Scan for the cell matching the given text and deliver its (x, y) coordinate at center. 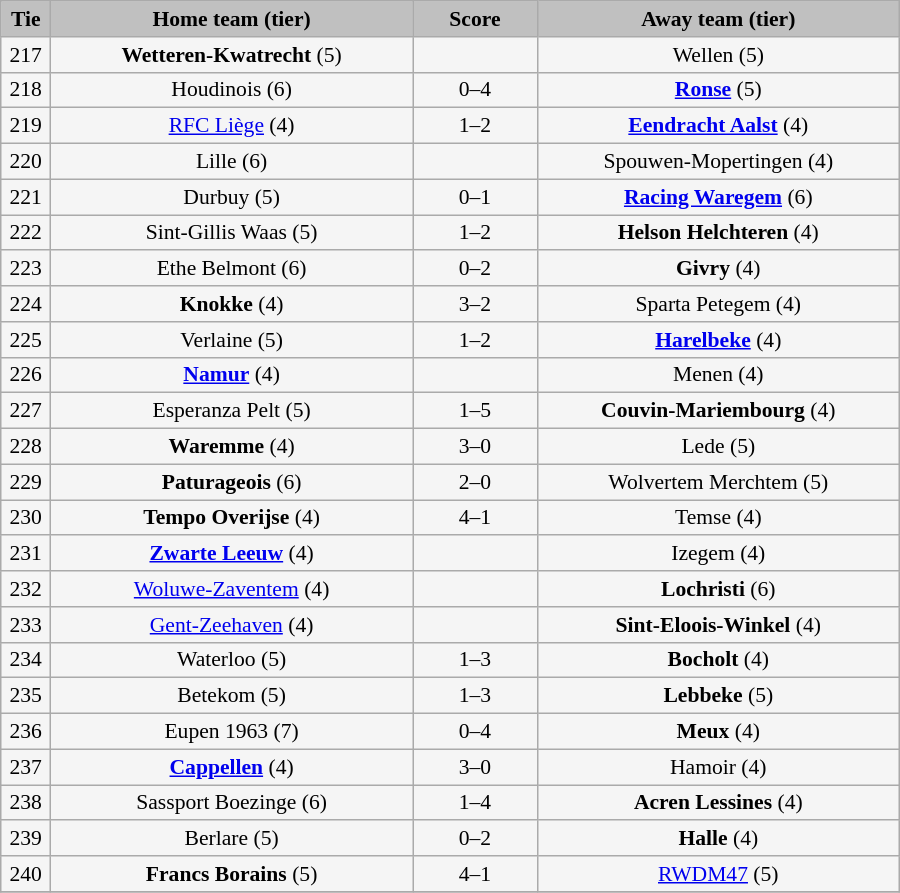
3–2 (476, 304)
Helson Helchteren (4) (718, 233)
Sassport Boezinge (6) (232, 803)
Waremme (4) (232, 447)
225 (26, 340)
238 (26, 803)
240 (26, 874)
1–5 (476, 411)
Wellen (5) (718, 55)
Away team (tier) (718, 19)
Ronse (5) (718, 90)
2–0 (476, 482)
230 (26, 518)
Gent-Zeehaven (4) (232, 625)
228 (26, 447)
Ethe Belmont (6) (232, 269)
Francs Borains (5) (232, 874)
Sint-Eloois-Winkel (4) (718, 625)
Paturageois (6) (232, 482)
Lede (5) (718, 447)
Givry (4) (718, 269)
Temse (4) (718, 518)
239 (26, 839)
Wolvertem Merchtem (5) (718, 482)
219 (26, 126)
Durbuy (5) (232, 197)
Verlaine (5) (232, 340)
Tie (26, 19)
Harelbeke (4) (718, 340)
236 (26, 732)
Houdinois (6) (232, 90)
Woluwe-Zaventem (4) (232, 589)
Acren Lessines (4) (718, 803)
Couvin-Mariembourg (4) (718, 411)
Hamoir (4) (718, 767)
Knokke (4) (232, 304)
Home team (tier) (232, 19)
Spouwen-Mopertingen (4) (718, 162)
Waterloo (5) (232, 660)
Score (476, 19)
Berlare (5) (232, 839)
224 (26, 304)
Lille (6) (232, 162)
Tempo Overijse (4) (232, 518)
Eupen 1963 (7) (232, 732)
1–4 (476, 803)
222 (26, 233)
RWDM47 (5) (718, 874)
223 (26, 269)
Namur (4) (232, 375)
221 (26, 197)
Bocholt (4) (718, 660)
Betekom (5) (232, 696)
233 (26, 625)
237 (26, 767)
Esperanza Pelt (5) (232, 411)
Zwarte Leeuw (4) (232, 554)
226 (26, 375)
RFC Liège (4) (232, 126)
Eendracht Aalst (4) (718, 126)
234 (26, 660)
Sparta Petegem (4) (718, 304)
Sint-Gillis Waas (5) (232, 233)
Lochristi (6) (718, 589)
Wetteren-Kwatrecht (5) (232, 55)
220 (26, 162)
231 (26, 554)
Cappellen (4) (232, 767)
232 (26, 589)
Meux (4) (718, 732)
Halle (4) (718, 839)
Izegem (4) (718, 554)
Menen (4) (718, 375)
217 (26, 55)
227 (26, 411)
229 (26, 482)
0–1 (476, 197)
Lebbeke (5) (718, 696)
218 (26, 90)
235 (26, 696)
Racing Waregem (6) (718, 197)
